Scan for the cell matching the given text and deliver its (x, y) coordinate at center. 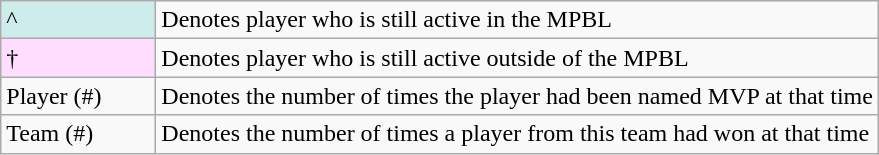
† (78, 58)
Denotes the number of times the player had been named MVP at that time (518, 96)
Denotes the number of times a player from this team had won at that time (518, 134)
^ (78, 20)
Denotes player who is still active in the MPBL (518, 20)
Team (#) (78, 134)
Player (#) (78, 96)
Denotes player who is still active outside of the MPBL (518, 58)
